Identify which cell holds the provided text, then report its [X, Y] central coordinate. 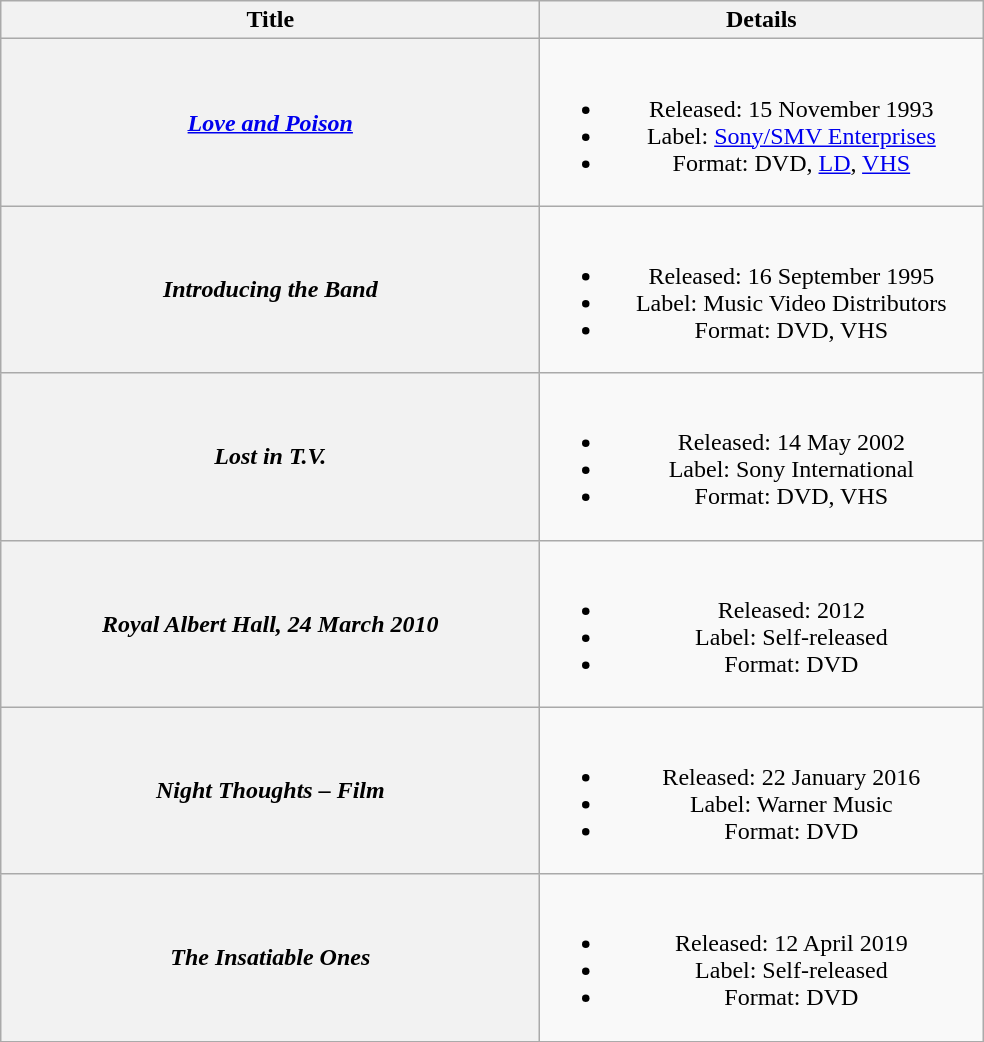
Released: 12 April 2019Label: Self-releasedFormat: DVD [762, 958]
Details [762, 20]
Introducing the Band [270, 290]
Lost in T.V. [270, 456]
Night Thoughts – Film [270, 790]
Released: 16 September 1995Label: Music Video DistributorsFormat: DVD, VHS [762, 290]
Royal Albert Hall, 24 March 2010 [270, 624]
Released: 15 November 1993Label: Sony/SMV EnterprisesFormat: DVD, LD, VHS [762, 122]
Released: 22 January 2016Label: Warner MusicFormat: DVD [762, 790]
Love and Poison [270, 122]
Title [270, 20]
Released: 2012Label: Self-releasedFormat: DVD [762, 624]
Released: 14 May 2002Label: Sony InternationalFormat: DVD, VHS [762, 456]
The Insatiable Ones [270, 958]
